Scan for the cell matching the given text and deliver its (X, Y) coordinate at center. 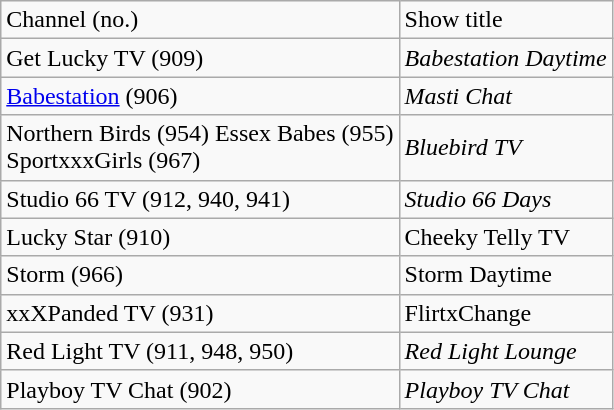
FlirtxChange (506, 313)
Babestation Daytime (506, 58)
Lucky Star (910) (200, 237)
Cheeky Telly TV (506, 237)
Playboy TV Chat (902) (200, 389)
Studio 66 Days (506, 199)
Playboy TV Chat (506, 389)
Get Lucky TV (909) (200, 58)
xxXPanded TV (931) (200, 313)
Storm Daytime (506, 275)
Red Light Lounge (506, 351)
Red Light TV (911, 948, 950) (200, 351)
Studio 66 TV (912, 940, 941) (200, 199)
Bluebird TV (506, 148)
Northern Birds (954) Essex Babes (955)SportxxxGirls (967) (200, 148)
Channel (no.) (200, 20)
Show title (506, 20)
Babestation (906) (200, 96)
Masti Chat (506, 96)
Storm (966) (200, 275)
